For the text-containing cell, return its midpoint in [X, Y] coordinate format. 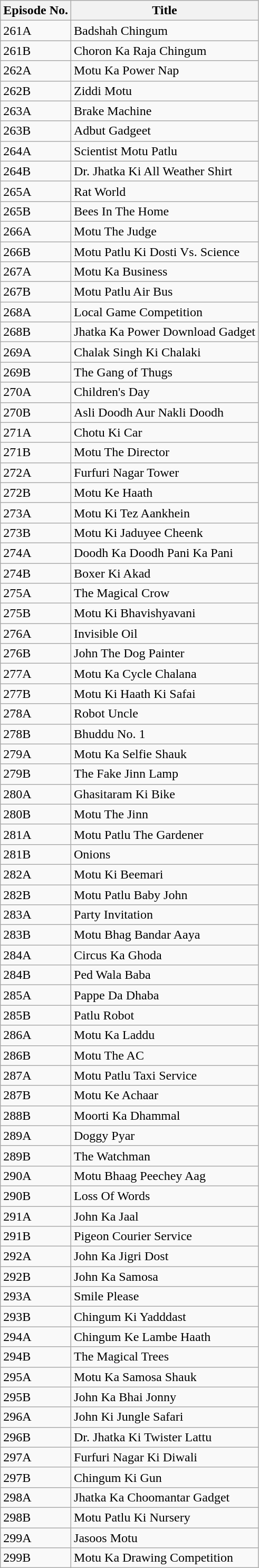
John Ka Jaal [165, 1216]
Doodh Ka Doodh Pani Ka Pani [165, 553]
Motu The AC [165, 1055]
275A [36, 593]
Motu The Judge [165, 231]
Jasoos Motu [165, 1538]
293A [36, 1297]
274A [36, 553]
278B [36, 734]
290A [36, 1176]
John Ka Bhai Jonny [165, 1397]
295B [36, 1397]
Motu Ka Drawing Competition [165, 1558]
Motu Ki Tez Aankhein [165, 513]
Motu Ki Haath Ki Safai [165, 694]
John The Dog Painter [165, 654]
The Gang of Thugs [165, 372]
Chingum Ke Lambe Haath [165, 1337]
270A [36, 392]
Motu Ka Cycle Chalana [165, 674]
264A [36, 151]
292B [36, 1277]
265A [36, 191]
298B [36, 1517]
Adbut Gadgeet [165, 131]
279B [36, 774]
285A [36, 995]
272B [36, 493]
Brake Machine [165, 111]
Dr. Jhatka Ki Twister Lattu [165, 1437]
Local Game Competition [165, 312]
275B [36, 613]
Onions [165, 854]
Motu Patlu Ki Nursery [165, 1517]
Ghasitaram Ki Bike [165, 794]
284A [36, 955]
Jhatka Ka Choomantar Gadget [165, 1497]
287A [36, 1075]
Asli Doodh Aur Nakli Doodh [165, 412]
291B [36, 1236]
Motu Patlu The Gardener [165, 834]
Ziddi Motu [165, 91]
John Ka Samosa [165, 1277]
Doggy Pyar [165, 1136]
Robot Uncle [165, 714]
299B [36, 1558]
274B [36, 573]
Motu Ke Achaar [165, 1095]
Furfuri Nagar Tower [165, 473]
299A [36, 1538]
269B [36, 372]
265B [36, 211]
297A [36, 1457]
276B [36, 654]
Title [165, 11]
269A [36, 352]
294A [36, 1337]
Rat World [165, 191]
Motu The Jinn [165, 814]
The Magical Crow [165, 593]
Patlu Robot [165, 1015]
298A [36, 1497]
Motu Patlu Baby John [165, 895]
271A [36, 432]
Party Invitation [165, 915]
280B [36, 814]
296B [36, 1437]
The Watchman [165, 1156]
279A [36, 754]
273A [36, 513]
Episode No. [36, 11]
Motu Ka Selfie Shauk [165, 754]
Motu The Director [165, 452]
Circus Ka Ghoda [165, 955]
Motu Ki Bhavishyavani [165, 613]
Motu Ke Haath [165, 493]
290B [36, 1196]
262A [36, 71]
285B [36, 1015]
277B [36, 694]
Motu Bhaag Peechey Aag [165, 1176]
Bees In The Home [165, 211]
288B [36, 1116]
263A [36, 111]
Choron Ka Raja Chingum [165, 51]
264B [36, 171]
281A [36, 834]
277A [36, 674]
267A [36, 272]
Motu Bhag Bandar Aaya [165, 935]
Chingum Ki Yadddast [165, 1317]
263B [36, 131]
270B [36, 412]
Bhuddu No. 1 [165, 734]
284B [36, 975]
Pappe Da Dhaba [165, 995]
272A [36, 473]
286A [36, 1035]
John Ki Jungle Safari [165, 1417]
287B [36, 1095]
280A [36, 794]
Motu Ka Samosa Shauk [165, 1377]
Moorti Ka Dhammal [165, 1116]
273B [36, 533]
John Ka Jigri Dost [165, 1257]
281B [36, 854]
294B [36, 1357]
Loss Of Words [165, 1196]
Dr. Jhatka Ki All Weather Shirt [165, 171]
Scientist Motu Patlu [165, 151]
Pigeon Courier Service [165, 1236]
Furfuri Nagar Ki Diwali [165, 1457]
296A [36, 1417]
Invisible Oil [165, 634]
Motu Patlu Air Bus [165, 292]
266B [36, 252]
276A [36, 634]
262B [36, 91]
The Fake Jinn Lamp [165, 774]
Ped Wala Baba [165, 975]
267B [36, 292]
286B [36, 1055]
289B [36, 1156]
Motu Ka Laddu [165, 1035]
283B [36, 935]
Motu Patlu Ki Dosti Vs. Science [165, 252]
Motu Ka Power Nap [165, 71]
289A [36, 1136]
283A [36, 915]
Chotu Ki Car [165, 432]
268A [36, 312]
282B [36, 895]
Badshah Chingum [165, 31]
266A [36, 231]
Jhatka Ka Power Download Gadget [165, 332]
Chalak Singh Ki Chalaki [165, 352]
Motu Ki Beemari [165, 874]
271B [36, 452]
293B [36, 1317]
The Magical Trees [165, 1357]
297B [36, 1477]
292A [36, 1257]
Motu Patlu Taxi Service [165, 1075]
Children's Day [165, 392]
268B [36, 332]
Motu Ki Jaduyee Cheenk [165, 533]
282A [36, 874]
295A [36, 1377]
261B [36, 51]
278A [36, 714]
261A [36, 31]
291A [36, 1216]
Boxer Ki Akad [165, 573]
Smile Please [165, 1297]
Motu Ka Business [165, 272]
Chingum Ki Gun [165, 1477]
